Return (x, y) of the center of cell containing provided text 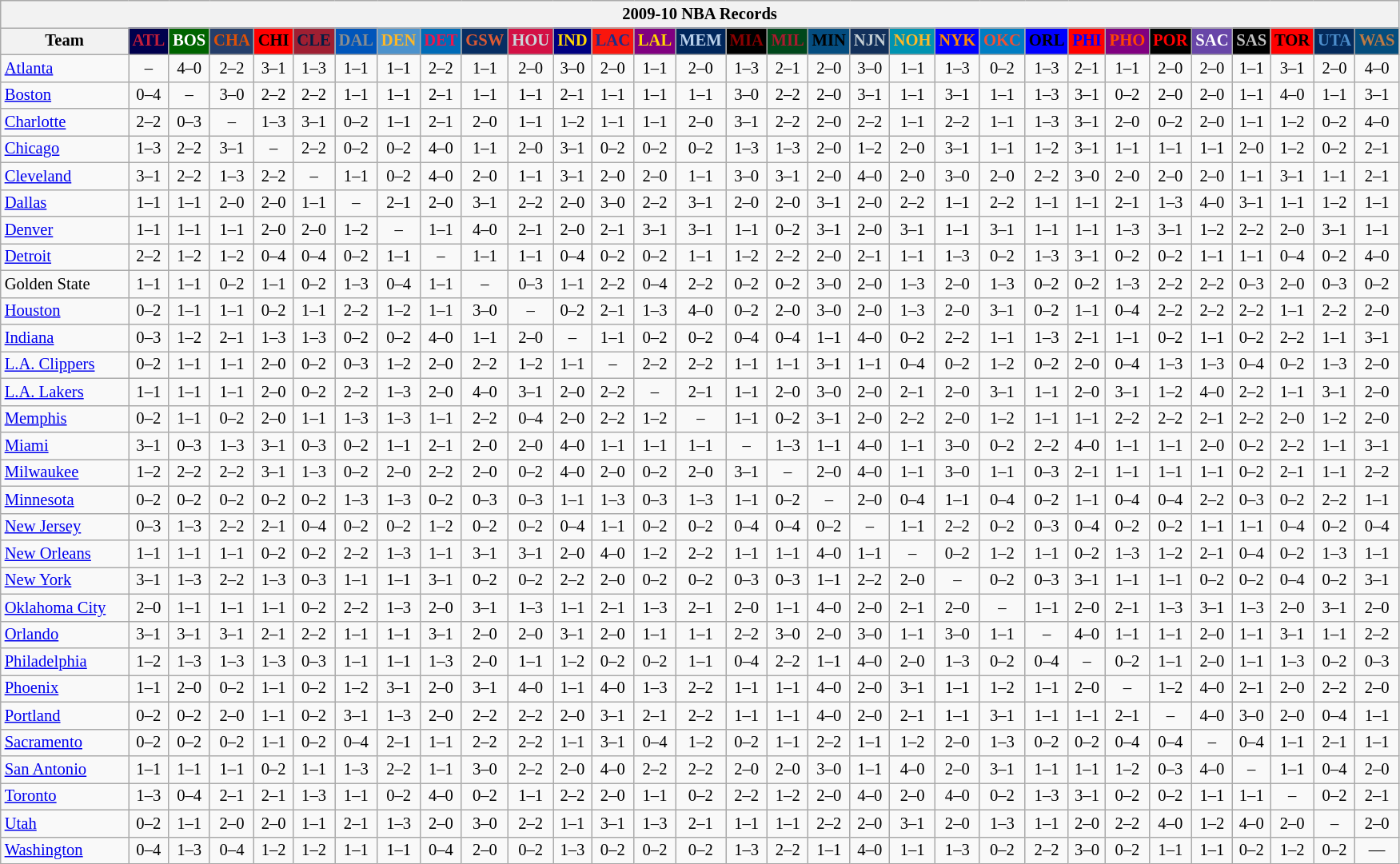
NOH (913, 41)
MIA (747, 41)
NYK (957, 41)
Chicago (65, 149)
L.A. Clippers (65, 364)
DET (441, 41)
OKC (1003, 41)
Utah (65, 823)
Oklahoma City (65, 607)
Denver (65, 229)
DEN (398, 41)
PHI (1087, 41)
GSW (485, 41)
BOS (189, 41)
Houston (65, 311)
DAL (357, 41)
Milwaukee (65, 472)
Phoenix (65, 688)
Indiana (65, 338)
New Jersey (65, 527)
ORL (1047, 41)
CHA (232, 41)
New Orleans (65, 554)
UTA (1334, 41)
L.A. Lakers (65, 392)
SAS (1251, 41)
Philadelphia (65, 661)
Boston (65, 95)
Orlando (65, 635)
POR (1171, 41)
Golden State (65, 284)
HOU (531, 41)
MEM (700, 41)
— (1377, 850)
Charlotte (65, 122)
Cleveland (65, 176)
LAC (612, 41)
MIN (829, 41)
Minnesota (65, 500)
Toronto (65, 796)
CLE (313, 41)
SAC (1212, 41)
Miami (65, 445)
Portland (65, 715)
CHI (273, 41)
2009-10 NBA Records (700, 14)
NJN (870, 41)
LAL (655, 41)
MIL (788, 41)
Team (65, 41)
San Antonio (65, 770)
Detroit (65, 257)
TOR (1292, 41)
Washington (65, 850)
ATL (149, 41)
Atlanta (65, 68)
PHO (1127, 41)
WAS (1377, 41)
New York (65, 580)
IND (572, 41)
Memphis (65, 419)
Sacramento (65, 743)
Dallas (65, 203)
